Scan for the cell matching the given text and deliver its [x, y] coordinate at center. 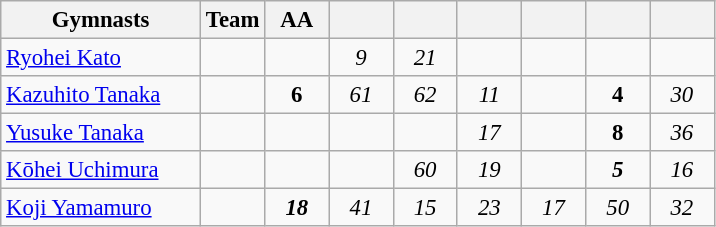
19 [489, 170]
5 [618, 170]
50 [618, 208]
Kazuhito Tanaka [101, 95]
36 [682, 133]
AA [297, 20]
16 [682, 170]
30 [682, 95]
23 [489, 208]
18 [297, 208]
Koji Yamamuro [101, 208]
Gymnasts [101, 20]
41 [361, 208]
11 [489, 95]
4 [618, 95]
Team [232, 20]
Ryohei Kato [101, 58]
62 [425, 95]
61 [361, 95]
Yusuke Tanaka [101, 133]
9 [361, 58]
Kōhei Uchimura [101, 170]
21 [425, 58]
8 [618, 133]
60 [425, 170]
6 [297, 95]
15 [425, 208]
32 [682, 208]
